Locate the cell with the specified text and output its [X, Y] center coordinate. 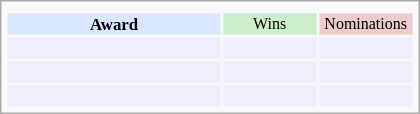
Wins [270, 24]
Award [114, 24]
Nominations [366, 24]
